Detect which cell encompasses the target text, then output its (X, Y) center coordinate. 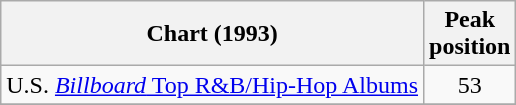
Chart (1993) (212, 34)
Peakposition (470, 34)
U.S. Billboard Top R&B/Hip-Hop Albums (212, 85)
53 (470, 85)
